Output the (x, y) coordinate of the center of the cell containing the given text.  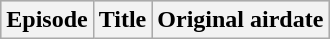
Original airdate (240, 20)
Title (122, 20)
Episode (47, 20)
